Identify which cell holds the provided text, then report its (X, Y) central coordinate. 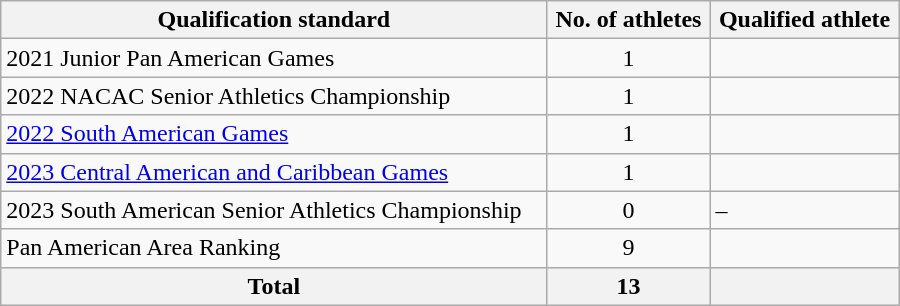
Qualification standard (274, 20)
– (804, 210)
2022 South American Games (274, 134)
No. of athletes (628, 20)
13 (628, 286)
0 (628, 210)
Qualified athlete (804, 20)
2022 NACAC Senior Athletics Championship (274, 96)
2021 Junior Pan American Games (274, 58)
2023 South American Senior Athletics Championship (274, 210)
2023 Central American and Caribbean Games (274, 172)
Pan American Area Ranking (274, 248)
9 (628, 248)
Total (274, 286)
